Return the (X, Y) coordinate for the center point of the cell that contains the specified text.  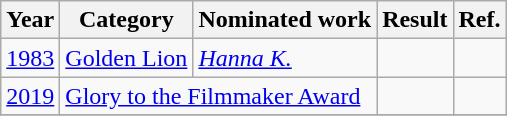
Result (415, 20)
2019 (30, 96)
Glory to the Filmmaker Award (218, 96)
Ref. (480, 20)
Category (126, 20)
1983 (30, 58)
Hanna K. (285, 58)
Golden Lion (126, 58)
Year (30, 20)
Nominated work (285, 20)
